Return [x, y] of the center of cell containing provided text 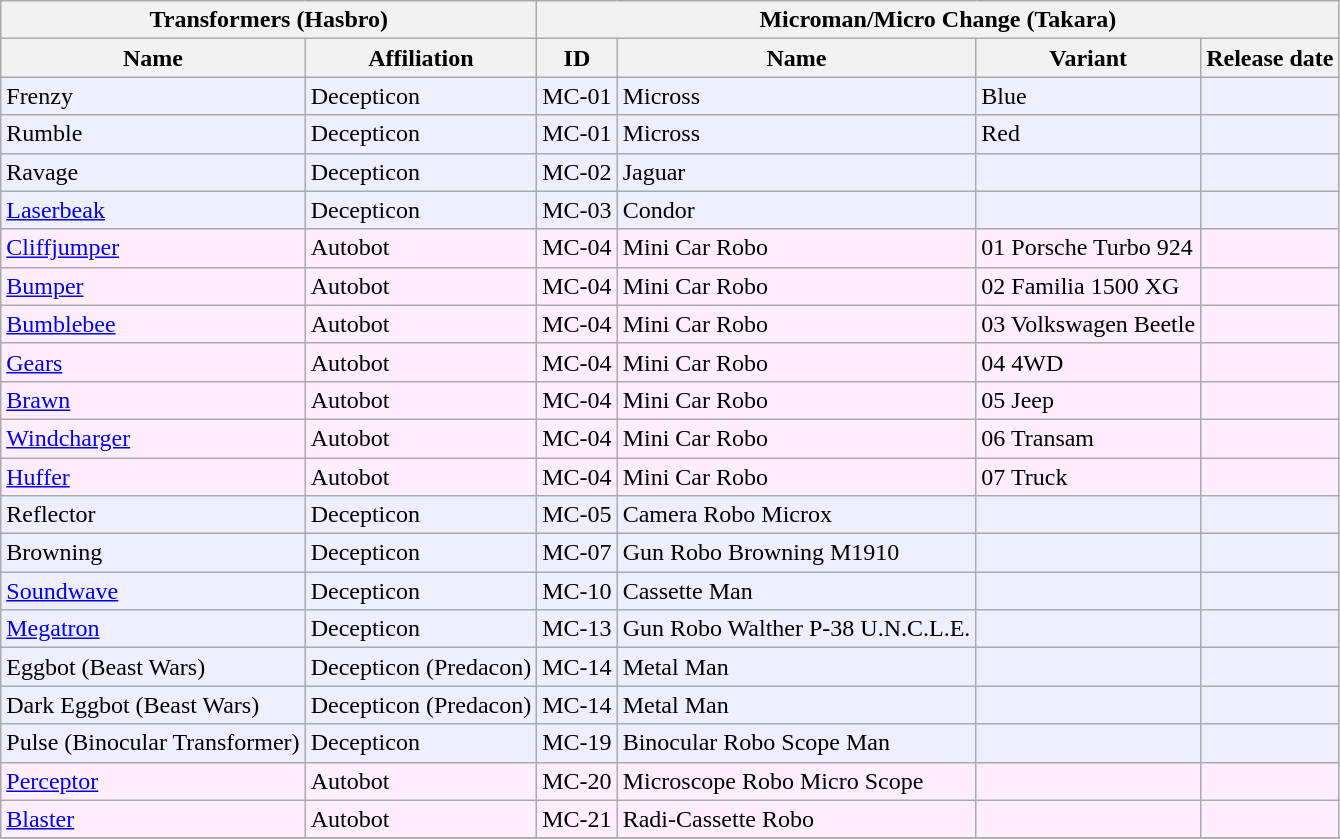
Soundwave [153, 591]
MC-05 [577, 515]
MC-10 [577, 591]
Bumblebee [153, 324]
Microscope Robo Micro Scope [796, 781]
Bumper [153, 286]
07 Truck [1088, 477]
MC-19 [577, 743]
Camera Robo Microx [796, 515]
Binocular Robo Scope Man [796, 743]
MC-13 [577, 629]
Megatron [153, 629]
Radi-Cassette Robo [796, 819]
Browning [153, 553]
Jaguar [796, 172]
Reflector [153, 515]
MC-20 [577, 781]
MC-07 [577, 553]
Variant [1088, 58]
Red [1088, 134]
Windcharger [153, 438]
01 Porsche Turbo 924 [1088, 248]
ID [577, 58]
Pulse (Binocular Transformer) [153, 743]
Cliffjumper [153, 248]
MC-03 [577, 210]
Cassette Man [796, 591]
Brawn [153, 400]
02 Familia 1500 XG [1088, 286]
05 Jeep [1088, 400]
03 Volkswagen Beetle [1088, 324]
Rumble [153, 134]
Dark Eggbot (Beast Wars) [153, 705]
Release date [1270, 58]
Gun Robo Browning M1910 [796, 553]
Huffer [153, 477]
MC-21 [577, 819]
06 Transam [1088, 438]
04 4WD [1088, 362]
Gears [153, 362]
Gun Robo Walther P-38 U.N.C.L.E. [796, 629]
Microman/Micro Change (Takara) [938, 20]
Affiliation [421, 58]
Laserbeak [153, 210]
Ravage [153, 172]
Transformers (Hasbro) [269, 20]
Perceptor [153, 781]
MC-02 [577, 172]
Frenzy [153, 96]
Eggbot (Beast Wars) [153, 667]
Blue [1088, 96]
Condor [796, 210]
Blaster [153, 819]
